Identify which cell holds the provided text, then report its [X, Y] central coordinate. 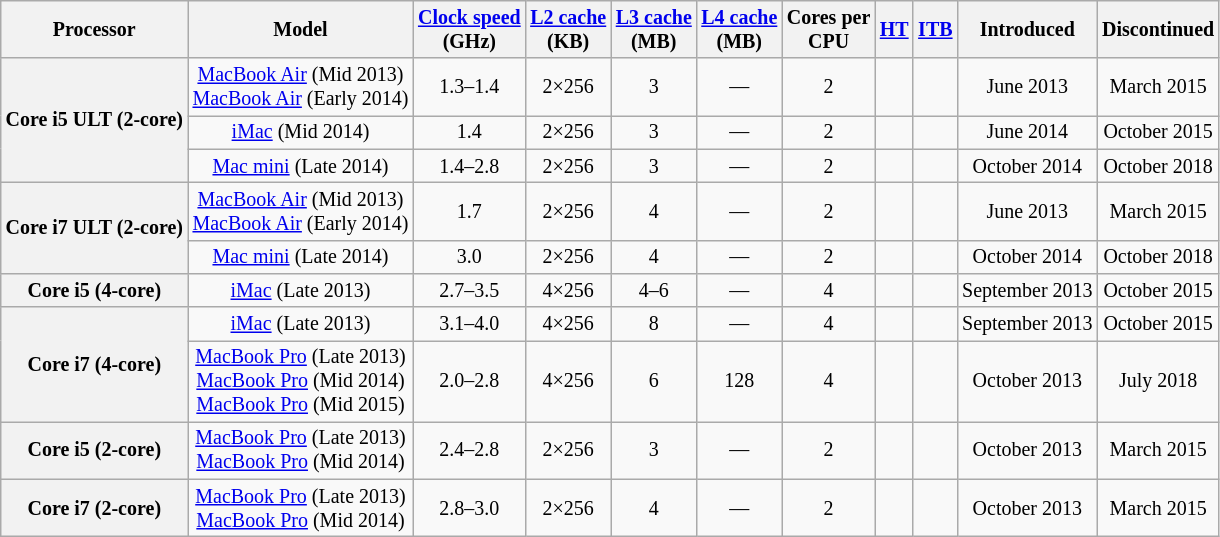
1.7 [469, 212]
L2 cache(KB) [568, 30]
1.4–2.8 [469, 166]
Introduced [1027, 30]
ITB [935, 30]
Core i7 (4-core) [94, 364]
8 [654, 324]
HT [894, 30]
3.0 [469, 256]
1.3–1.4 [469, 88]
L3 cache(MB) [654, 30]
Core i5 (2-core) [94, 450]
Core i5 ULT (2-core) [94, 121]
3.1–4.0 [469, 324]
128 [740, 382]
1.4 [469, 132]
Cores perCPU [828, 30]
June 2014 [1027, 132]
6 [654, 382]
Clock speed(GHz) [469, 30]
4–6 [654, 290]
Processor [94, 30]
2.4–2.8 [469, 450]
July 2018 [1158, 382]
iMac (Mid 2014) [300, 132]
2.7–3.5 [469, 290]
Core i7 (2-core) [94, 508]
2.8–3.0 [469, 508]
MacBook Pro (Late 2013)MacBook Pro (Mid 2014)MacBook Pro (Mid 2015) [300, 382]
Discontinued [1158, 30]
Model [300, 30]
L4 cache(MB) [740, 30]
Core i7 ULT (2-core) [94, 228]
2.0–2.8 [469, 382]
Core i5 (4-core) [94, 290]
